Locate the cell with the specified text and output its (x, y) center coordinate. 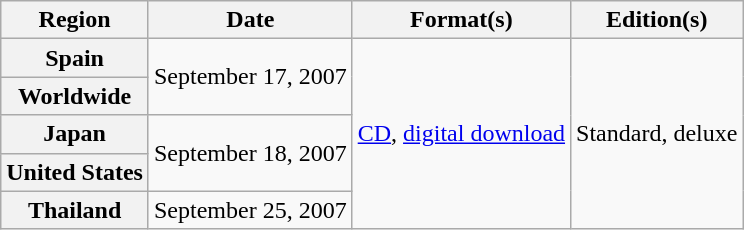
September 18, 2007 (250, 153)
Standard, deluxe (657, 134)
Spain (75, 58)
Japan (75, 134)
Format(s) (461, 20)
CD, digital download (461, 134)
United States (75, 172)
Date (250, 20)
September 17, 2007 (250, 77)
Thailand (75, 210)
September 25, 2007 (250, 210)
Region (75, 20)
Worldwide (75, 96)
Edition(s) (657, 20)
